Identify which cell holds the provided text, then report its [X, Y] central coordinate. 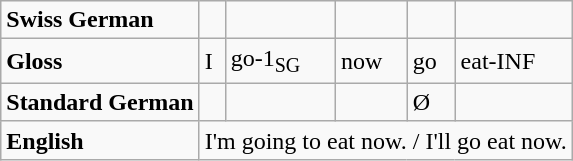
Swiss German [100, 20]
now [371, 61]
I'm going to eat now. / I'll go eat now. [386, 140]
Gloss [100, 61]
Ø [431, 102]
English [100, 140]
I [212, 61]
go [431, 61]
eat-INF [514, 61]
go-1SG [280, 61]
Standard German [100, 102]
